Return [X, Y] of the center of cell containing provided text 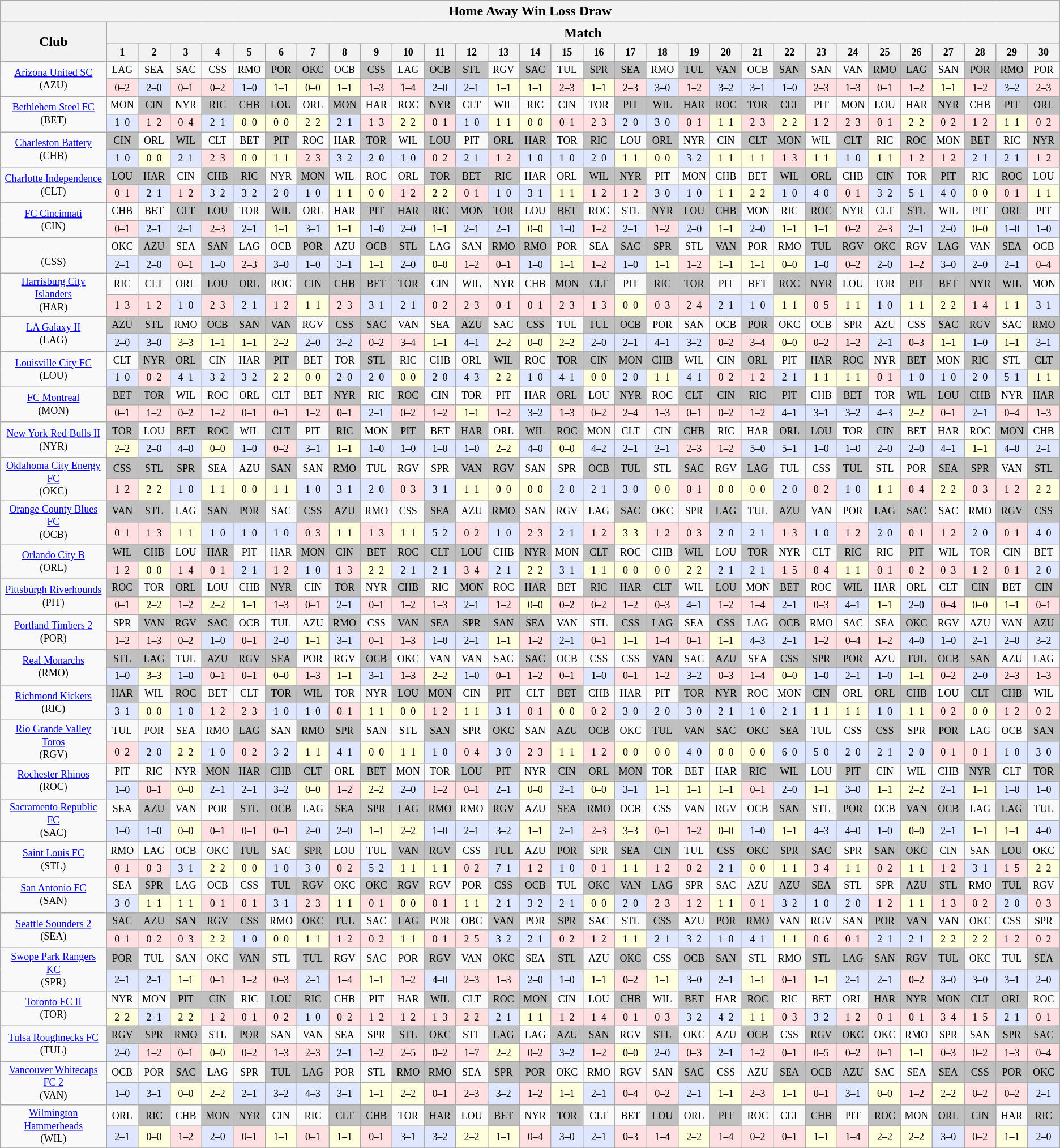
8 [345, 52]
Charleston Battery(CHB) [53, 150]
4 [217, 52]
Club [53, 42]
23 [821, 52]
17 [631, 52]
Pittsburgh Riverhounds(PIT) [53, 596]
Orlando City B(ORL) [53, 561]
25 [884, 52]
7 [313, 52]
16 [599, 52]
26 [917, 52]
24 [853, 52]
Toronto FC II(TOR) [53, 1009]
Rochester Rhinos(ROC) [53, 781]
14 [535, 52]
Portland Timbers 2(POR) [53, 632]
Saint Louis FC(STL) [53, 859]
7–1 [503, 869]
22 [789, 52]
Richmond Kickers(RIC) [53, 702]
Louisville City FC(LOU) [53, 369]
Match [583, 33]
5 [249, 52]
Sacramento Republic FC(SAC) [53, 820]
Seattle Sounders 2(SEA) [53, 930]
FC Cincinnati(CIN) [53, 220]
18 [662, 52]
Charlotte Independence(CLT) [53, 185]
Harrisburg City Islanders(HAR) [53, 295]
0–6 [821, 939]
12 [472, 52]
Wilmington Hammerheads(WIL) [53, 1126]
9 [377, 52]
1–7 [472, 1052]
Vancouver Whitecaps FC 2(VAN) [53, 1083]
27 [948, 52]
(CSS) [53, 255]
Orange County Blues FC(OCB) [53, 522]
Tulsa Roughnecks FC(TUL) [53, 1044]
Rio Grande Valley Toros(RGV) [53, 742]
3 [186, 52]
1 [122, 52]
Oklahoma City Energy FC(OKC) [53, 479]
19 [694, 52]
30 [1044, 52]
6 [281, 52]
29 [1012, 52]
13 [503, 52]
Swope Park Rangers KC(SPR) [53, 969]
Real Monarchs(RMO) [53, 667]
20 [726, 52]
FC Montreal(MON) [53, 404]
LA Galaxy II(LAG) [53, 334]
6–0 [789, 753]
San Antonio FC(SAN) [53, 895]
New York Red Bulls II(NYR) [53, 439]
Bethlehem Steel FC(BET) [53, 114]
Arizona United SC(AZU) [53, 79]
2 [154, 52]
OBC [472, 921]
15 [567, 52]
28 [980, 52]
Home Away Win Loss Draw [530, 11]
21 [758, 52]
11 [440, 52]
10 [408, 52]
